Find where the given text appears and provide that cell's center as (X, Y) coordinate. 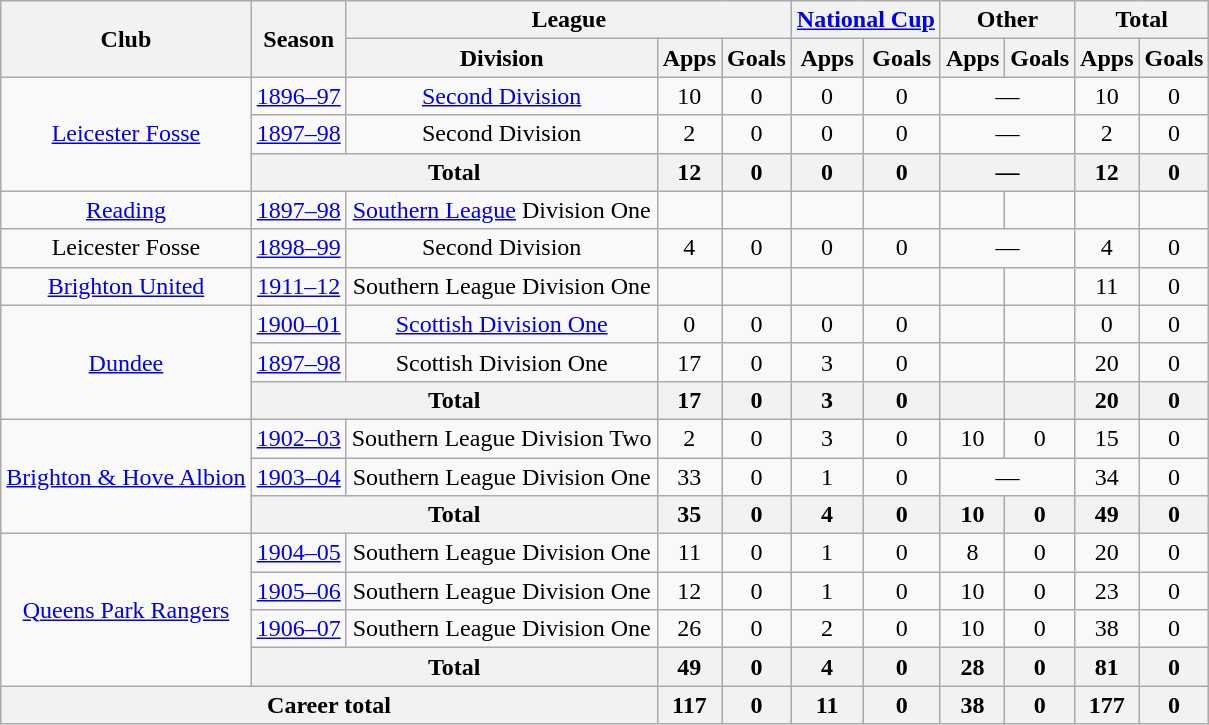
81 (1107, 667)
Brighton United (126, 286)
23 (1107, 591)
33 (689, 477)
28 (972, 667)
1911–12 (298, 286)
Brighton & Hove Albion (126, 476)
National Cup (866, 20)
Season (298, 39)
1902–03 (298, 438)
8 (972, 553)
Southern League Division Two (502, 438)
Queens Park Rangers (126, 610)
Club (126, 39)
Division (502, 58)
15 (1107, 438)
1906–07 (298, 629)
Career total (329, 705)
177 (1107, 705)
1905–06 (298, 591)
35 (689, 515)
Dundee (126, 362)
1898–99 (298, 248)
34 (1107, 477)
1900–01 (298, 324)
1896–97 (298, 96)
1904–05 (298, 553)
Reading (126, 210)
117 (689, 705)
1903–04 (298, 477)
26 (689, 629)
League (568, 20)
Other (1007, 20)
